Output the (X, Y) coordinate of the center of the cell containing the given text.  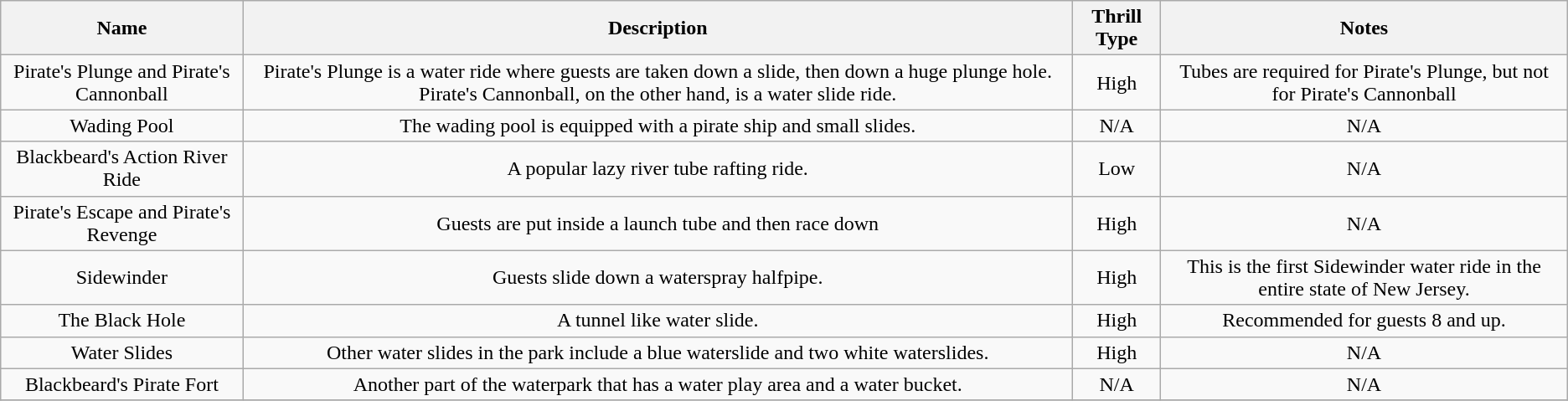
Name (122, 28)
Notes (1364, 28)
Description (658, 28)
Low (1116, 169)
Pirate's Escape and Pirate's Revenge (122, 223)
Blackbeard's Pirate Fort (122, 384)
Blackbeard's Action River Ride (122, 169)
A tunnel like water slide. (658, 321)
Guests slide down a waterspray halfpipe. (658, 278)
The Black Hole (122, 321)
Tubes are required for Pirate's Plunge, but not for Pirate's Cannonball (1364, 82)
Pirate's Plunge and Pirate's Cannonball (122, 82)
Other water slides in the park include a blue waterslide and two white waterslides. (658, 352)
Water Slides (122, 352)
A popular lazy river tube rafting ride. (658, 169)
This is the first Sidewinder water ride in the entire state of New Jersey. (1364, 278)
Recommended for guests 8 and up. (1364, 321)
Another part of the waterpark that has a water play area and a water bucket. (658, 384)
Guests are put inside a launch tube and then race down (658, 223)
Sidewinder (122, 278)
The wading pool is equipped with a pirate ship and small slides. (658, 126)
Wading Pool (122, 126)
Thrill Type (1116, 28)
